Find where the given text appears and provide that cell's center as [X, Y] coordinate. 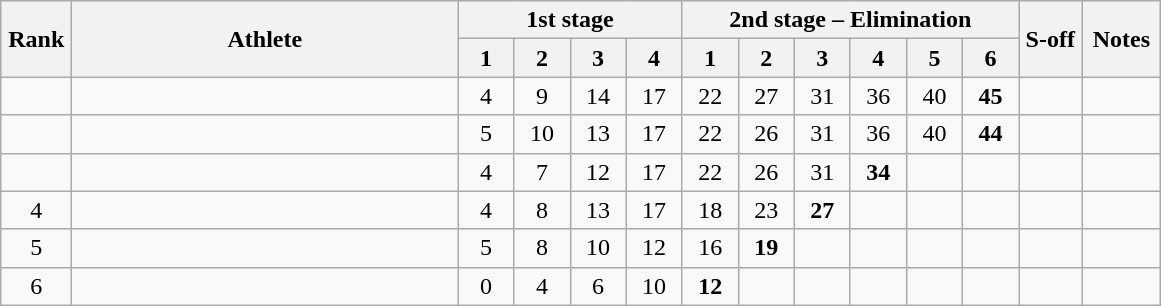
19 [766, 248]
S-off [1050, 39]
44 [990, 134]
7 [542, 172]
45 [990, 96]
16 [710, 248]
2nd stage – Elimination [850, 20]
14 [598, 96]
1st stage [570, 20]
23 [766, 210]
34 [878, 172]
9 [542, 96]
0 [486, 286]
18 [710, 210]
Notes [1122, 39]
Rank [36, 39]
Athlete [265, 39]
